Capture the cell that displays the provided text and extract its (X, Y) central coordinate. 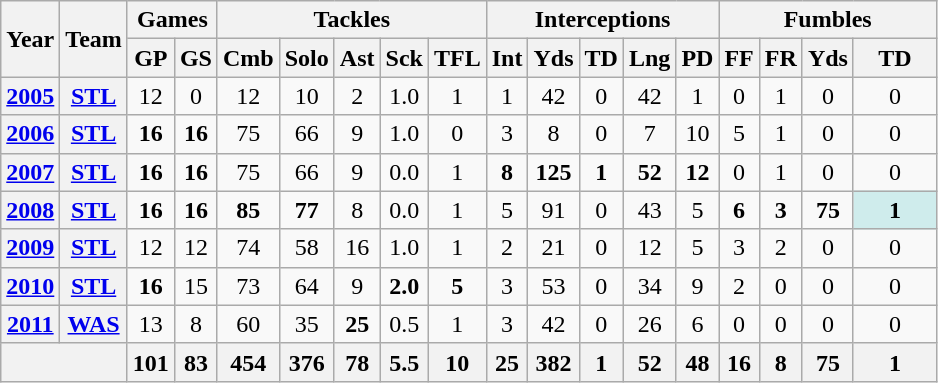
Team (94, 39)
101 (150, 362)
Lng (649, 58)
73 (248, 286)
WAS (94, 324)
43 (649, 210)
91 (554, 210)
382 (554, 362)
TFL (457, 58)
0.5 (404, 324)
78 (357, 362)
Interceptions (602, 20)
77 (306, 210)
74 (248, 248)
FF (739, 58)
Fumbles (828, 20)
83 (196, 362)
64 (306, 286)
2008 (30, 210)
454 (248, 362)
26 (649, 324)
GS (196, 58)
Year (30, 39)
Int (507, 58)
2.0 (404, 286)
376 (306, 362)
2009 (30, 248)
Solo (306, 58)
125 (554, 172)
2005 (30, 96)
Sck (404, 58)
Tackles (352, 20)
15 (196, 286)
2007 (30, 172)
FR (780, 58)
Games (172, 20)
GP (150, 58)
21 (554, 248)
34 (649, 286)
7 (649, 134)
60 (248, 324)
Ast (357, 58)
2010 (30, 286)
85 (248, 210)
Cmb (248, 58)
58 (306, 248)
53 (554, 286)
13 (150, 324)
5.5 (404, 362)
48 (698, 362)
2006 (30, 134)
35 (306, 324)
PD (698, 58)
2011 (30, 324)
